Search for the cell housing the specified text and yield its [X, Y] center coordinate. 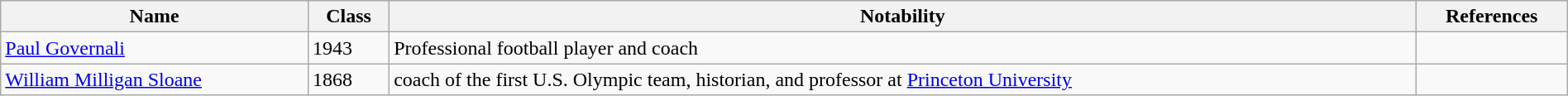
Name [155, 17]
1868 [348, 79]
1943 [348, 48]
Notability [903, 17]
Class [348, 17]
coach of the first U.S. Olympic team, historian, and professor at Princeton University [903, 79]
Paul Governali [155, 48]
William Milligan Sloane [155, 79]
Professional football player and coach [903, 48]
References [1492, 17]
